Return (x, y) of the center of cell containing provided text 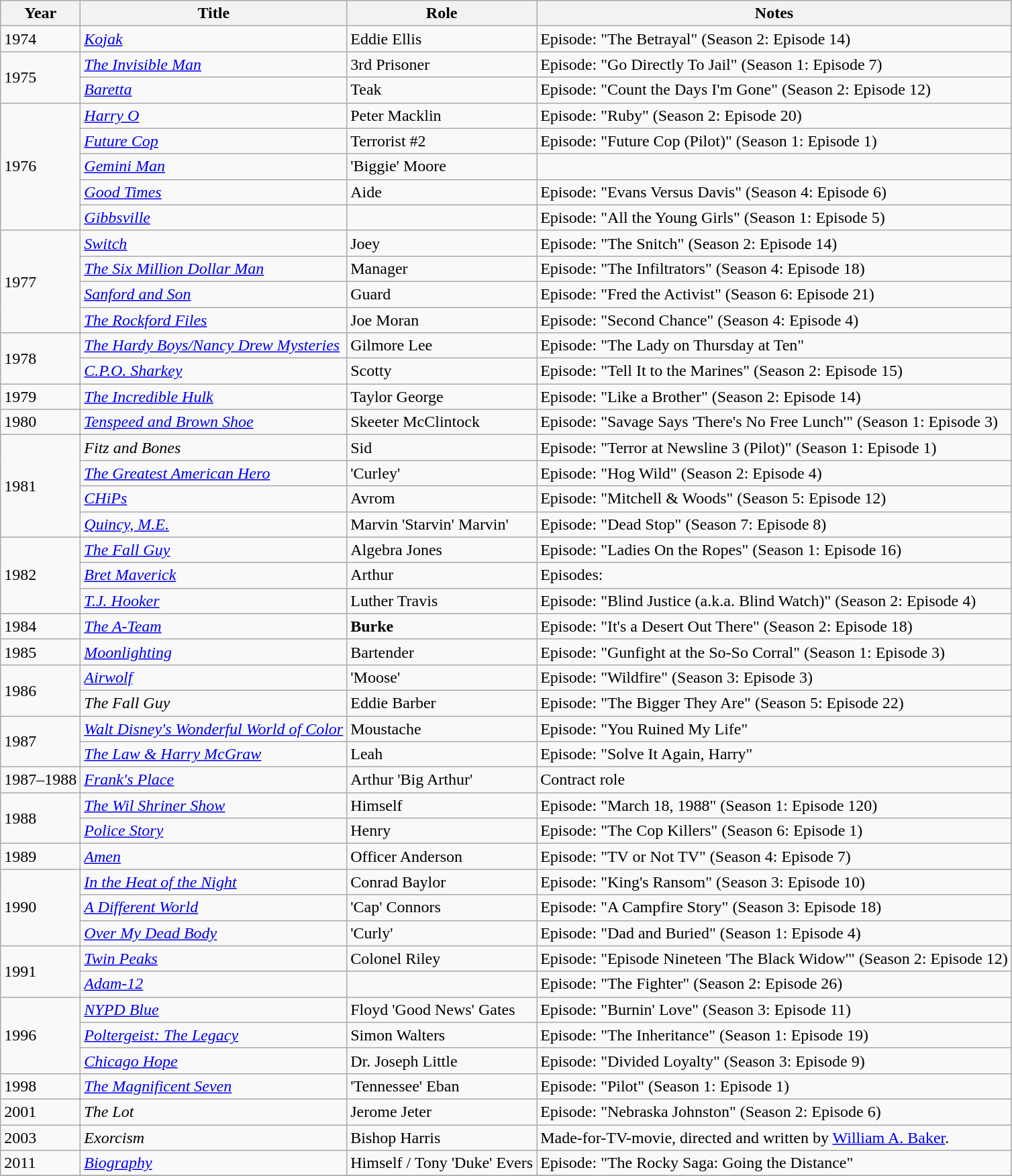
Episode: "Terror at Newsline 3 (Pilot)" (Season 1: Episode 1) (774, 448)
1981 (40, 486)
Notes (774, 13)
Adam-12 (213, 984)
1996 (40, 1035)
Episode: "Gunfight at the So-So Corral" (Season 1: Episode 3) (774, 652)
Sanford and Son (213, 294)
1987–1988 (40, 780)
Episode: "The Infiltrators" (Season 4: Episode 18) (774, 268)
Episode: "Tell It to the Marines" (Season 2: Episode 15) (774, 371)
Joe Moran (442, 320)
C.P.O. Sharkey (213, 371)
Episode: "The Bigger They Are" (Season 5: Episode 22) (774, 703)
The Incredible Hulk (213, 397)
Taylor George (442, 397)
Exorcism (213, 1138)
Switch (213, 243)
Terrorist #2 (442, 141)
1984 (40, 626)
Dr. Joseph Little (442, 1061)
The Hardy Boys/Nancy Drew Mysteries (213, 346)
In the Heat of the Night (213, 882)
1978 (40, 358)
The Six Million Dollar Man (213, 268)
3rd Prisoner (442, 64)
Avrom (442, 499)
Airwolf (213, 677)
Police Story (213, 831)
Gilmore Lee (442, 346)
Episode: "Pilot" (Season 1: Episode 1) (774, 1086)
Episode: "Go Directly To Jail" (Season 1: Episode 7) (774, 64)
Kojak (213, 39)
The A-Team (213, 626)
Twin Peaks (213, 959)
1976 (40, 166)
Episode: "It's a Desert Out There" (Season 2: Episode 18) (774, 626)
Episode: "The Snitch" (Season 2: Episode 14) (774, 243)
Episode: "A Campfire Story" (Season 3: Episode 18) (774, 908)
Leah (442, 754)
Floyd 'Good News' Gates (442, 1010)
1975 (40, 77)
Arthur (442, 575)
Sid (442, 448)
'Moose' (442, 677)
Skeeter McClintock (442, 422)
Episode: "Like a Brother" (Season 2: Episode 14) (774, 397)
Role (442, 13)
Himself / Tony 'Duke' Evers (442, 1163)
'Tennessee' Eban (442, 1086)
Episode: "Future Cop (Pilot)" (Season 1: Episode 1) (774, 141)
1986 (40, 690)
Moustache (442, 728)
Episodes: (774, 575)
Moonlighting (213, 652)
CHiPs (213, 499)
Gemini Man (213, 166)
The Greatest American Hero (213, 473)
The Invisible Man (213, 64)
Colonel Riley (442, 959)
2001 (40, 1112)
Bishop Harris (442, 1138)
1985 (40, 652)
Episode: "Dead Stop" (Season 7: Episode 8) (774, 524)
Episode: "Solve It Again, Harry" (774, 754)
Episode: "Evans Versus Davis" (Season 4: Episode 6) (774, 192)
Title (213, 13)
Conrad Baylor (442, 882)
Episode: "King's Ransom" (Season 3: Episode 10) (774, 882)
'Cap' Connors (442, 908)
Over My Dead Body (213, 933)
Marvin 'Starvin' Marvin' (442, 524)
Episode: "Fred the Activist" (Season 6: Episode 21) (774, 294)
Biography (213, 1163)
Amen (213, 856)
Scotty (442, 371)
The Magnificent Seven (213, 1086)
Burke (442, 626)
Good Times (213, 192)
Luther Travis (442, 601)
1989 (40, 856)
Episode: "The Rocky Saga: Going the Distance" (774, 1163)
Jerome Jeter (442, 1112)
Episode: "Ruby" (Season 2: Episode 20) (774, 115)
1974 (40, 39)
Episode: "All the Young Girls" (Season 1: Episode 5) (774, 217)
Gibbsville (213, 217)
Episode: "The Fighter" (Season 2: Episode 26) (774, 984)
Episode: "March 18, 1988" (Season 1: Episode 120) (774, 805)
Episode: "Episode Nineteen 'The Black Widow'" (Season 2: Episode 12) (774, 959)
1982 (40, 575)
The Lot (213, 1112)
1990 (40, 908)
The Rockford Files (213, 320)
Guard (442, 294)
Episode: "Nebraska Johnston" (Season 2: Episode 6) (774, 1112)
Episode: "Ladies On the Ropes" (Season 1: Episode 16) (774, 550)
Episode: "TV or Not TV" (Season 4: Episode 7) (774, 856)
Manager (442, 268)
Frank's Place (213, 780)
1977 (40, 281)
Harry O (213, 115)
1998 (40, 1086)
NYPD Blue (213, 1010)
Henry (442, 831)
Arthur 'Big Arthur' (442, 780)
Baretta (213, 90)
'Curley' (442, 473)
The Wil Shriner Show (213, 805)
Eddie Barber (442, 703)
Chicago Hope (213, 1061)
Episode: "The Inheritance" (Season 1: Episode 19) (774, 1035)
The Law & Harry McGraw (213, 754)
Future Cop (213, 141)
Aide (442, 192)
Peter Macklin (442, 115)
Poltergeist: The Legacy (213, 1035)
Walt Disney's Wonderful World of Color (213, 728)
Quincy, M.E. (213, 524)
Contract role (774, 780)
Algebra Jones (442, 550)
T.J. Hooker (213, 601)
2003 (40, 1138)
Officer Anderson (442, 856)
Episode: "Mitchell & Woods" (Season 5: Episode 12) (774, 499)
Tenspeed and Brown Shoe (213, 422)
1980 (40, 422)
Teak (442, 90)
A Different World (213, 908)
Episode: "Burnin' Love" (Season 3: Episode 11) (774, 1010)
Episode: "Divided Loyalty" (Season 3: Episode 9) (774, 1061)
Episode: "The Lady on Thursday at Ten" (774, 346)
Episode: "Count the Days I'm Gone" (Season 2: Episode 12) (774, 90)
Episode: "You Ruined My Life" (774, 728)
Simon Walters (442, 1035)
1987 (40, 741)
'Biggie' Moore (442, 166)
Episode: "Second Chance" (Season 4: Episode 4) (774, 320)
Episode: "Wildfire" (Season 3: Episode 3) (774, 677)
2011 (40, 1163)
1988 (40, 818)
Himself (442, 805)
Fitz and Bones (213, 448)
Eddie Ellis (442, 39)
Bret Maverick (213, 575)
Episode: "Savage Says 'There's No Free Lunch'" (Season 1: Episode 3) (774, 422)
Made-for-TV-movie, directed and written by William A. Baker. (774, 1138)
1991 (40, 971)
Episode: "Hog Wild" (Season 2: Episode 4) (774, 473)
Bartender (442, 652)
Joey (442, 243)
Episode: "The Cop Killers" (Season 6: Episode 1) (774, 831)
Year (40, 13)
Episode: "Blind Justice (a.k.a. Blind Watch)" (Season 2: Episode 4) (774, 601)
1979 (40, 397)
Episode: "Dad and Buried" (Season 1: Episode 4) (774, 933)
'Curly' (442, 933)
Episode: "The Betrayal" (Season 2: Episode 14) (774, 39)
